Output the [X, Y] coordinate of the center of the cell containing the given text.  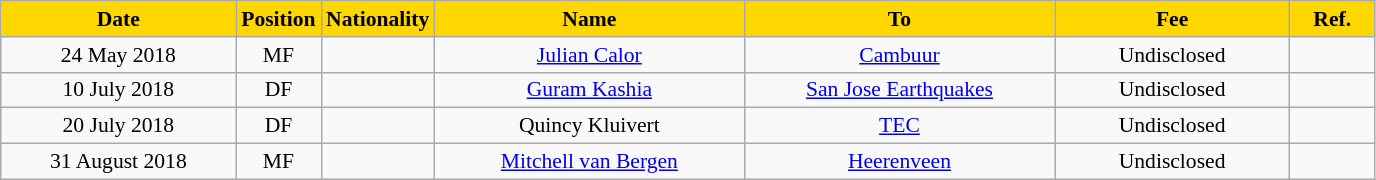
To [899, 19]
Mitchell van Bergen [589, 162]
10 July 2018 [118, 90]
20 July 2018 [118, 126]
San Jose Earthquakes [899, 90]
Heerenveen [899, 162]
TEC [899, 126]
Cambuur [899, 55]
Julian Calor [589, 55]
Name [589, 19]
Date [118, 19]
Nationality [378, 19]
Position [278, 19]
31 August 2018 [118, 162]
Ref. [1332, 19]
24 May 2018 [118, 55]
Fee [1172, 19]
Guram Kashia [589, 90]
Quincy Kluivert [589, 126]
